For the text-containing cell, return its midpoint in [x, y] coordinate format. 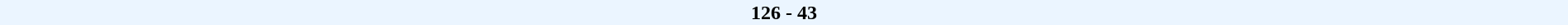
126 - 43 [784, 12]
